Detect which cell encompasses the target text, then output its [x, y] center coordinate. 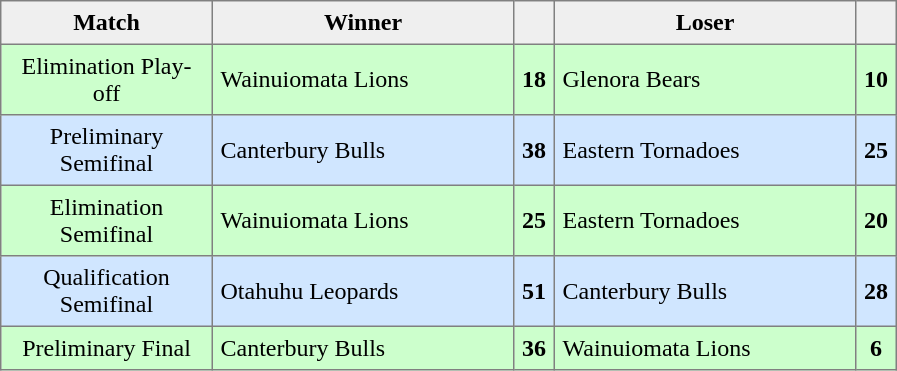
Elimination Play-off [107, 79]
Elimination Semifinal [107, 220]
6 [876, 348]
Qualification Semifinal [107, 291]
51 [534, 291]
Match [107, 23]
38 [534, 150]
36 [534, 348]
Otahuhu Leopards [363, 291]
18 [534, 79]
Loser [705, 23]
Preliminary Semifinal [107, 150]
Preliminary Final [107, 348]
28 [876, 291]
10 [876, 79]
20 [876, 220]
Glenora Bears [705, 79]
Winner [363, 23]
